Locate the cell with the specified text and output its (X, Y) center coordinate. 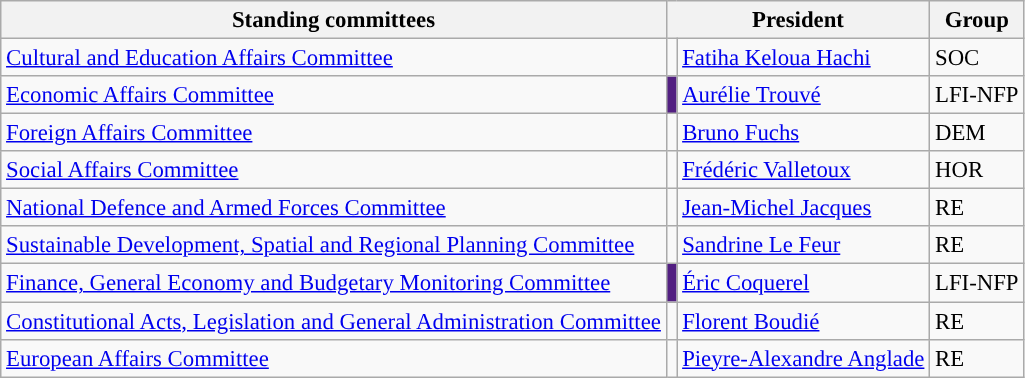
HOR (977, 170)
Constitutional Acts, Legislation and General Administration Committee (334, 321)
Foreign Affairs Committee (334, 133)
Sustainable Development, Spatial and Regional Planning Committee (334, 245)
Jean-Michel Jacques (804, 208)
Aurélie Trouvé (804, 95)
Bruno Fuchs (804, 133)
Pieyre-Alexandre Anglade (804, 358)
European Affairs Committee (334, 358)
Economic Affairs Committee (334, 95)
Frédéric Valletoux (804, 170)
DEM (977, 133)
National Defence and Armed Forces Committee (334, 208)
Éric Coquerel (804, 283)
Cultural and Education Affairs Committee (334, 58)
Standing committees (334, 20)
Finance, General Economy and Budgetary Monitoring Committee (334, 283)
President (798, 20)
Florent Boudié (804, 321)
Fatiha Keloua Hachi (804, 58)
Social Affairs Committee (334, 170)
Sandrine Le Feur (804, 245)
Group (977, 20)
SOC (977, 58)
